Capture the cell that displays the provided text and extract its [X, Y] central coordinate. 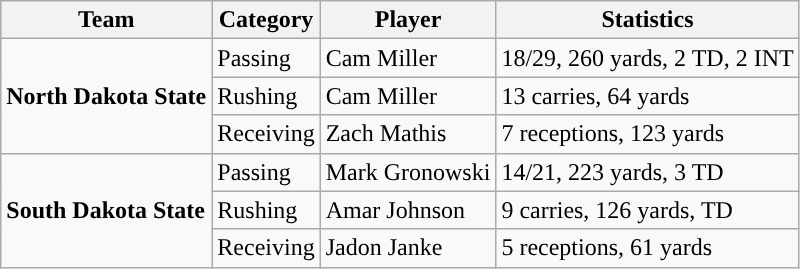
13 carries, 64 yards [648, 96]
7 receptions, 123 yards [648, 134]
Jadon Janke [408, 248]
Team [106, 20]
Zach Mathis [408, 134]
South Dakota State [106, 210]
Amar Johnson [408, 210]
Player [408, 20]
Category [266, 20]
14/21, 223 yards, 3 TD [648, 172]
9 carries, 126 yards, TD [648, 210]
North Dakota State [106, 96]
Statistics [648, 20]
5 receptions, 61 yards [648, 248]
18/29, 260 yards, 2 TD, 2 INT [648, 58]
Mark Gronowski [408, 172]
